From the cell containing the given text, extract its center point as [x, y] coordinate. 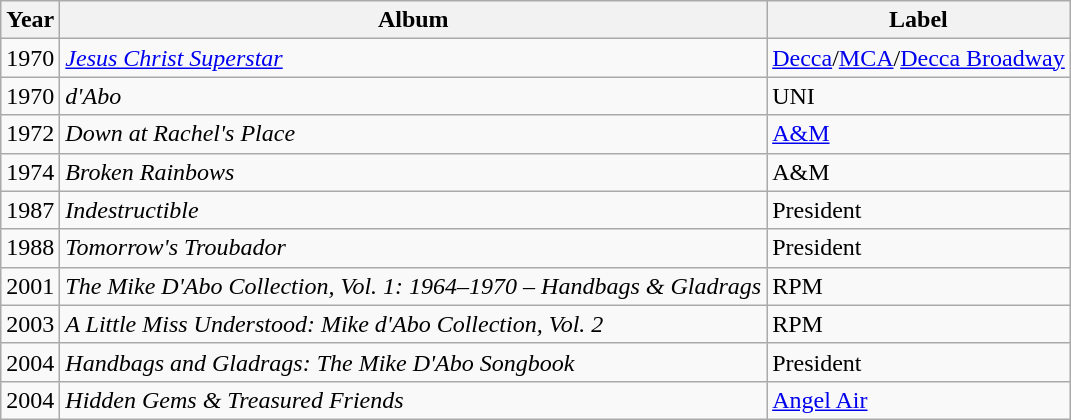
Year [30, 20]
2001 [30, 286]
1988 [30, 248]
1974 [30, 172]
Broken Rainbows [414, 172]
Indestructible [414, 210]
A Little Miss Understood: Mike d'Abo Collection, Vol. 2 [414, 324]
Decca/MCA/Decca Broadway [919, 58]
Album [414, 20]
1972 [30, 134]
Hidden Gems & Treasured Friends [414, 400]
Tomorrow's Troubador [414, 248]
d'Abo [414, 96]
2003 [30, 324]
Handbags and Gladrags: The Mike D'Abo Songbook [414, 362]
Label [919, 20]
1987 [30, 210]
The Mike D'Abo Collection, Vol. 1: 1964–1970 – Handbags & Gladrags [414, 286]
Down at Rachel's Place [414, 134]
Angel Air [919, 400]
Jesus Christ Superstar [414, 58]
UNI [919, 96]
